Return the [x, y] coordinate for the center point of the cell that contains the specified text.  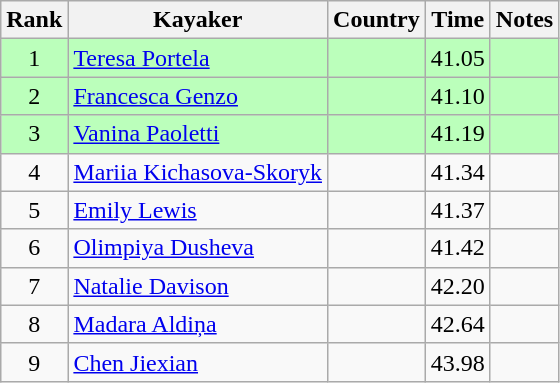
1 [34, 58]
3 [34, 134]
42.20 [458, 286]
41.19 [458, 134]
Teresa Portela [198, 58]
2 [34, 96]
7 [34, 286]
42.64 [458, 324]
Kayaker [198, 20]
41.42 [458, 248]
Natalie Davison [198, 286]
8 [34, 324]
Francesca Genzo [198, 96]
6 [34, 248]
4 [34, 172]
Emily Lewis [198, 210]
41.34 [458, 172]
Olimpiya Dusheva [198, 248]
41.10 [458, 96]
Time [458, 20]
43.98 [458, 362]
41.05 [458, 58]
Chen Jiexian [198, 362]
41.37 [458, 210]
Notes [524, 20]
Country [377, 20]
Mariia Kichasova-Skoryk [198, 172]
9 [34, 362]
Rank [34, 20]
5 [34, 210]
Madara Aldiņa [198, 324]
Vanina Paoletti [198, 134]
